Pinpoint the cell where the given text exists, returning its (x, y) midpoint coordinate. 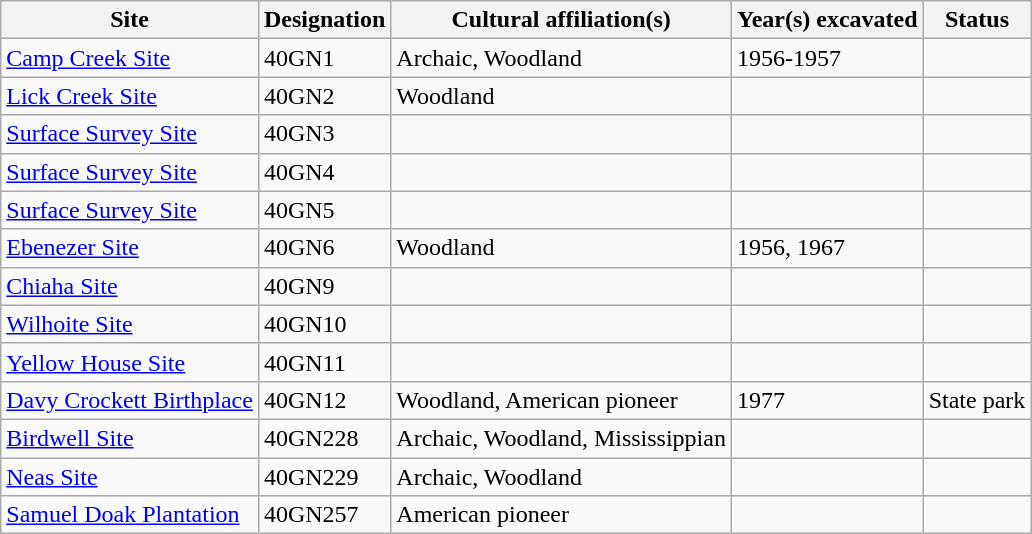
Year(s) excavated (827, 20)
Chiaha Site (130, 286)
Camp Creek Site (130, 58)
40GN1 (324, 58)
40GN4 (324, 172)
40GN2 (324, 96)
Birdwell Site (130, 438)
Status (977, 20)
Wilhoite Site (130, 324)
40GN257 (324, 515)
1956-1957 (827, 58)
40GN228 (324, 438)
Site (130, 20)
Woodland, American pioneer (562, 400)
1977 (827, 400)
American pioneer (562, 515)
Samuel Doak Plantation (130, 515)
Lick Creek Site (130, 96)
40GN5 (324, 210)
40GN3 (324, 134)
Designation (324, 20)
40GN229 (324, 477)
40GN10 (324, 324)
Ebenezer Site (130, 248)
Davy Crockett Birthplace (130, 400)
40GN11 (324, 362)
Cultural affiliation(s) (562, 20)
40GN6 (324, 248)
Yellow House Site (130, 362)
40GN9 (324, 286)
Archaic, Woodland, Mississippian (562, 438)
Neas Site (130, 477)
1956, 1967 (827, 248)
State park (977, 400)
40GN12 (324, 400)
